Scan for the cell matching the given text and deliver its (X, Y) coordinate at center. 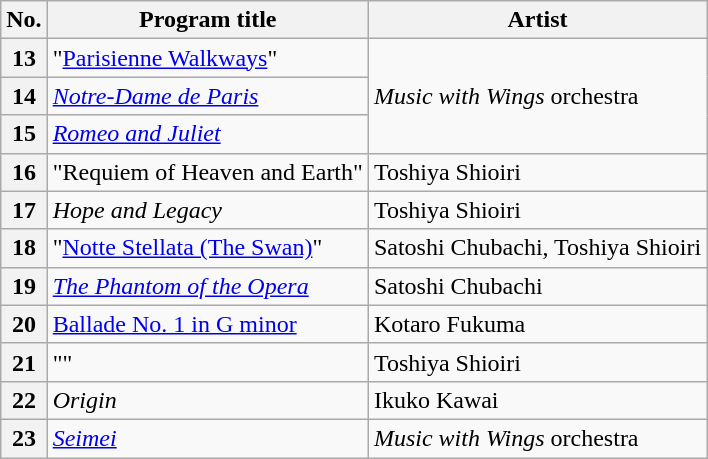
20 (24, 324)
16 (24, 172)
Artist (537, 20)
13 (24, 58)
"Notte Stellata (The Swan)" (208, 248)
14 (24, 96)
"Requiem of Heaven and Earth" (208, 172)
Notre-Dame de Paris (208, 96)
Satoshi Chubachi (537, 286)
23 (24, 438)
18 (24, 248)
Seimei (208, 438)
"" (208, 362)
15 (24, 134)
Origin (208, 400)
Kotaro Fukuma (537, 324)
"Parisienne Walkways" (208, 58)
21 (24, 362)
No. (24, 20)
22 (24, 400)
Program title (208, 20)
17 (24, 210)
Satoshi Chubachi, Toshiya Shioiri (537, 248)
Ikuko Kawai (537, 400)
Hope and Legacy (208, 210)
Romeo and Juliet (208, 134)
Ballade No. 1 in G minor (208, 324)
19 (24, 286)
The Phantom of the Opera (208, 286)
